Output the (x, y) coordinate of the center of the cell containing the given text.  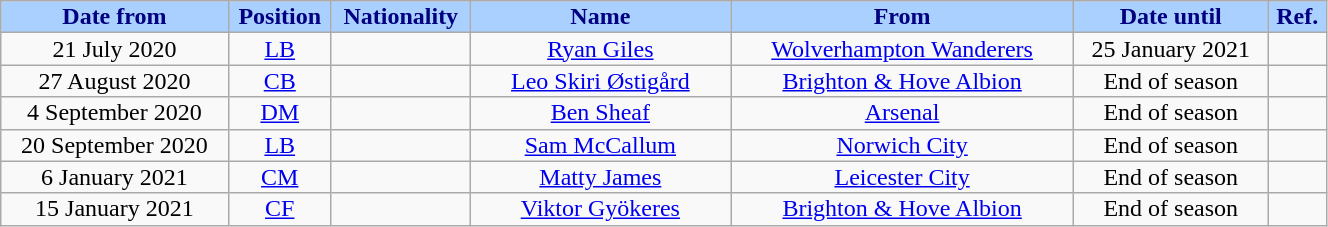
Norwich City (902, 145)
Ben Sheaf (600, 113)
DM (280, 113)
CF (280, 209)
Matty James (600, 177)
Wolverhampton Wanderers (902, 49)
From (902, 17)
Position (280, 17)
Name (600, 17)
Arsenal (902, 113)
Ryan Giles (600, 49)
Viktor Gyökeres (600, 209)
CM (280, 177)
Ref. (1298, 17)
Sam McCallum (600, 145)
25 January 2021 (1171, 49)
Date until (1171, 17)
Leicester City (902, 177)
20 September 2020 (114, 145)
Leo Skiri Østigård (600, 81)
Nationality (400, 17)
6 January 2021 (114, 177)
4 September 2020 (114, 113)
Date from (114, 17)
27 August 2020 (114, 81)
CB (280, 81)
15 January 2021 (114, 209)
21 July 2020 (114, 49)
